Search for the cell housing the specified text and yield its (X, Y) center coordinate. 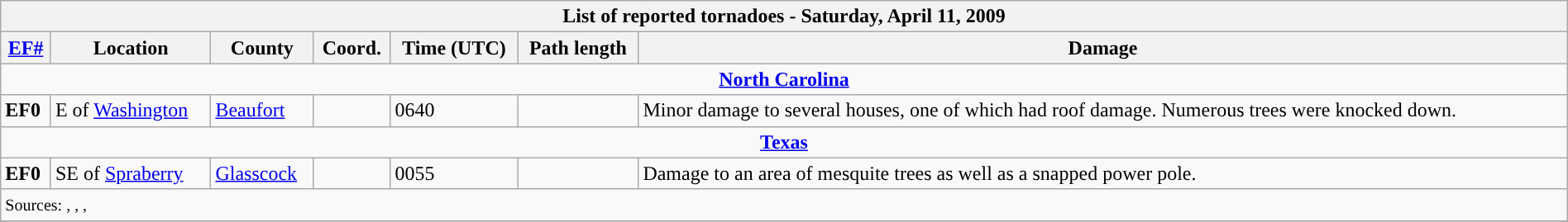
Coord. (352, 48)
County (262, 48)
EF# (26, 48)
Glasscock (262, 173)
Location (131, 48)
0055 (454, 173)
Damage to an area of mesquite trees as well as a snapped power pole. (1103, 173)
List of reported tornadoes - Saturday, April 11, 2009 (784, 17)
Minor damage to several houses, one of which had roof damage. Numerous trees were knocked down. (1103, 111)
Sources: , , , (784, 205)
North Carolina (784, 79)
Texas (784, 142)
Beaufort (262, 111)
Damage (1103, 48)
E of Washington (131, 111)
Time (UTC) (454, 48)
SE of Spraberry (131, 173)
0640 (454, 111)
Path length (578, 48)
